Scan for the cell matching the given text and deliver its [x, y] coordinate at center. 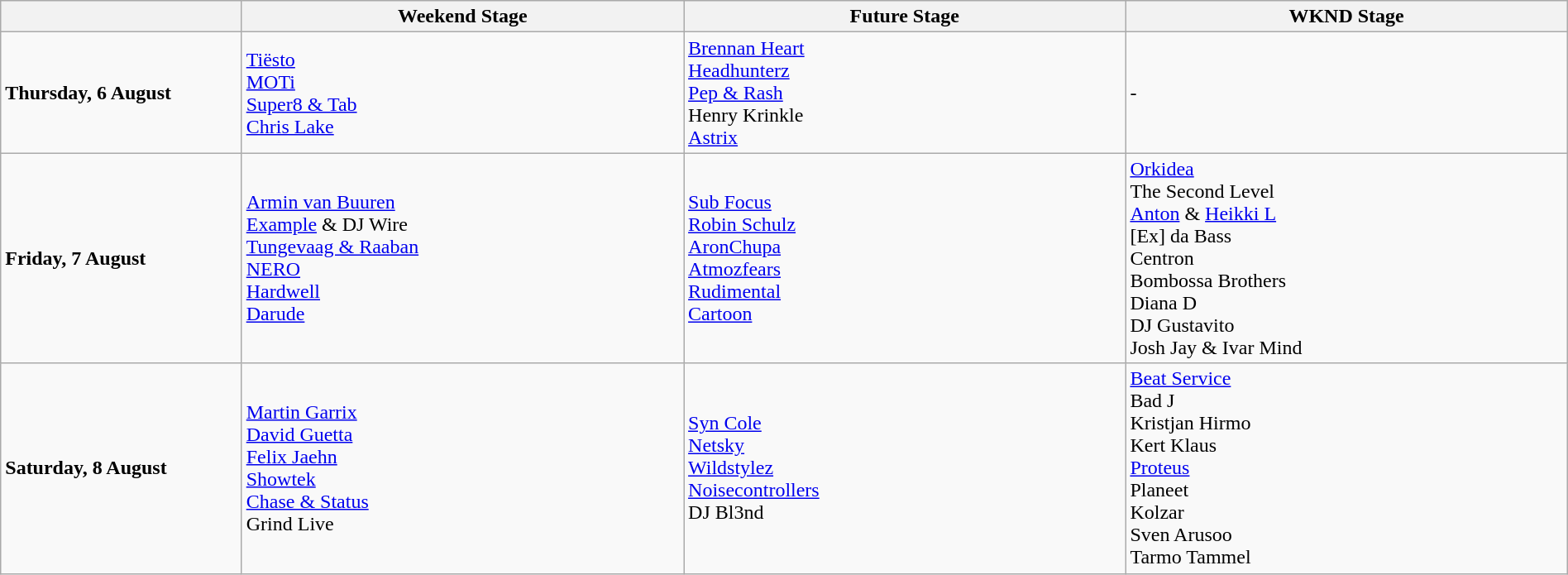
WKND Stage [1346, 17]
Thursday, 6 August [121, 93]
Syn ColeNetskyWildstylezNoisecontrollersDJ Bl3nd [905, 468]
Sub FocusRobin SchulzAronChupaAtmozfearsRudimentalCartoon [905, 258]
Martin GarrixDavid GuettaFelix JaehnShowtekChase & StatusGrind Live [462, 468]
TiëstoMOTiSuper8 & TabChris Lake [462, 93]
Beat ServiceBad JKristjan HirmoKert KlausProteusPlaneetKolzarSven ArusooTarmo Tammel [1346, 468]
Future Stage [905, 17]
Weekend Stage [462, 17]
OrkideaThe Second LevelAnton & Heikki L[Ex] da BassCentronBombossa BrothersDiana DDJ GustavitoJosh Jay & Ivar Mind [1346, 258]
- [1346, 93]
Saturday, 8 August [121, 468]
Friday, 7 August [121, 258]
Brennan HeartHeadhunterzPep & RashHenry KrinkleAstrix [905, 93]
Armin van BuurenExample & DJ WireTungevaag & RaabanNEROHardwellDarude [462, 258]
